Capture the cell that displays the provided text and extract its [x, y] central coordinate. 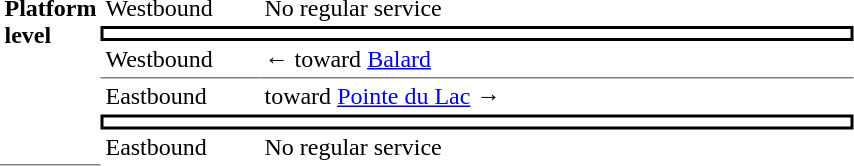
toward Pointe du Lac → [557, 96]
← toward Balard [557, 60]
No regular service [557, 148]
Westbound [180, 60]
